Detect which cell encompasses the target text, then output its (X, Y) center coordinate. 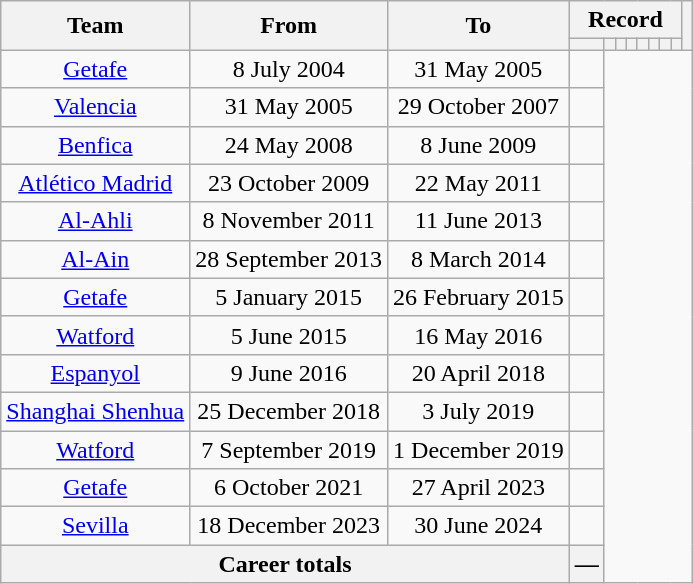
8 July 2004 (289, 69)
— (586, 564)
23 October 2009 (289, 183)
1 December 2019 (478, 449)
Record (625, 20)
30 June 2024 (478, 526)
5 June 2015 (289, 335)
16 May 2016 (478, 335)
24 May 2008 (289, 145)
8 June 2009 (478, 145)
Benfica (96, 145)
Sevilla (96, 526)
Shanghai Shenhua (96, 411)
22 May 2011 (478, 183)
To (478, 26)
25 December 2018 (289, 411)
Al-Ain (96, 259)
9 June 2016 (289, 373)
6 October 2021 (289, 488)
18 December 2023 (289, 526)
28 September 2013 (289, 259)
20 April 2018 (478, 373)
26 February 2015 (478, 297)
From (289, 26)
7 September 2019 (289, 449)
29 October 2007 (478, 107)
Career totals (285, 564)
11 June 2013 (478, 221)
8 March 2014 (478, 259)
Espanyol (96, 373)
Valencia (96, 107)
27 April 2023 (478, 488)
3 July 2019 (478, 411)
Al-Ahli (96, 221)
8 November 2011 (289, 221)
Atlético Madrid (96, 183)
Team (96, 26)
5 January 2015 (289, 297)
